Locate the cell with the specified text and output its (x, y) center coordinate. 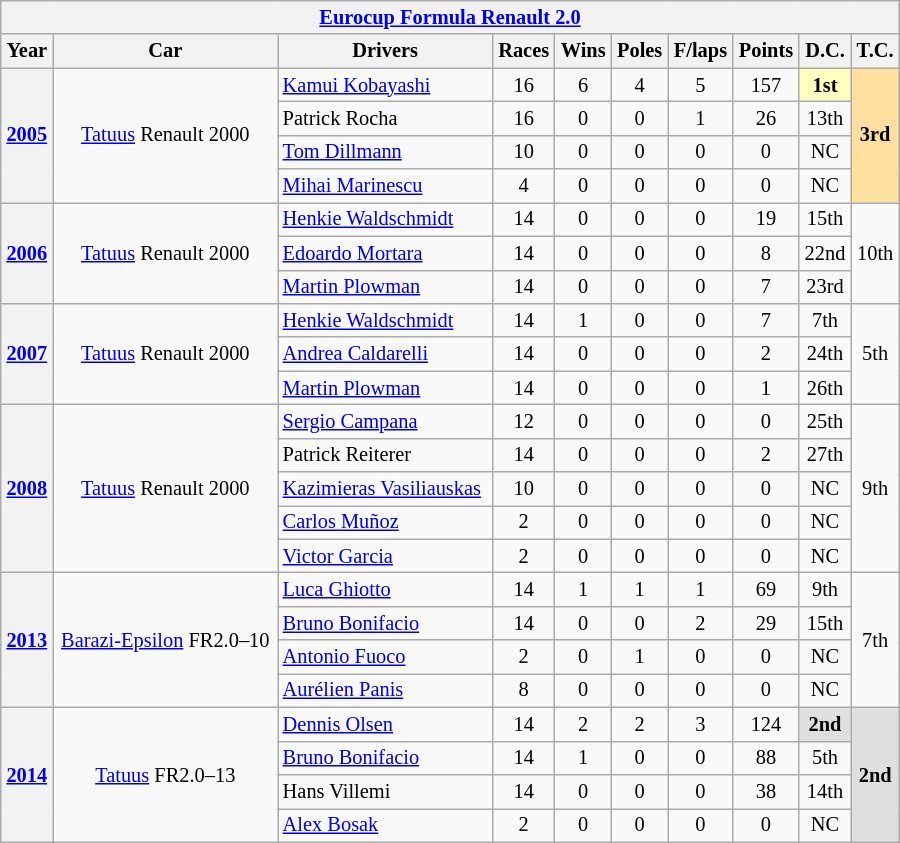
29 (766, 623)
2005 (27, 136)
Points (766, 51)
12 (524, 421)
3rd (875, 136)
24th (825, 354)
26th (825, 388)
Edoardo Mortara (386, 253)
D.C. (825, 51)
Car (166, 51)
2014 (27, 774)
13th (825, 118)
Alex Bosak (386, 825)
Patrick Rocha (386, 118)
2008 (27, 488)
Mihai Marinescu (386, 186)
3 (700, 724)
Antonio Fuoco (386, 657)
2007 (27, 354)
26 (766, 118)
157 (766, 85)
19 (766, 219)
124 (766, 724)
Drivers (386, 51)
69 (766, 589)
Andrea Caldarelli (386, 354)
Luca Ghiotto (386, 589)
Tom Dillmann (386, 152)
5 (700, 85)
6 (583, 85)
Wins (583, 51)
Tatuus FR2.0–13 (166, 774)
Poles (640, 51)
27th (825, 455)
Kazimieras Vasiliauskas (386, 489)
F/laps (700, 51)
Races (524, 51)
Carlos Muñoz (386, 522)
Sergio Campana (386, 421)
1st (825, 85)
Dennis Olsen (386, 724)
38 (766, 791)
25th (825, 421)
Aurélien Panis (386, 690)
Patrick Reiterer (386, 455)
Victor Garcia (386, 556)
Year (27, 51)
22nd (825, 253)
Hans Villemi (386, 791)
10th (875, 252)
88 (766, 758)
T.C. (875, 51)
23rd (825, 287)
Barazi-Epsilon FR2.0–10 (166, 640)
2006 (27, 252)
2013 (27, 640)
14th (825, 791)
Eurocup Formula Renault 2.0 (450, 17)
Kamui Kobayashi (386, 85)
